Detect which cell encompasses the target text, then output its [x, y] center coordinate. 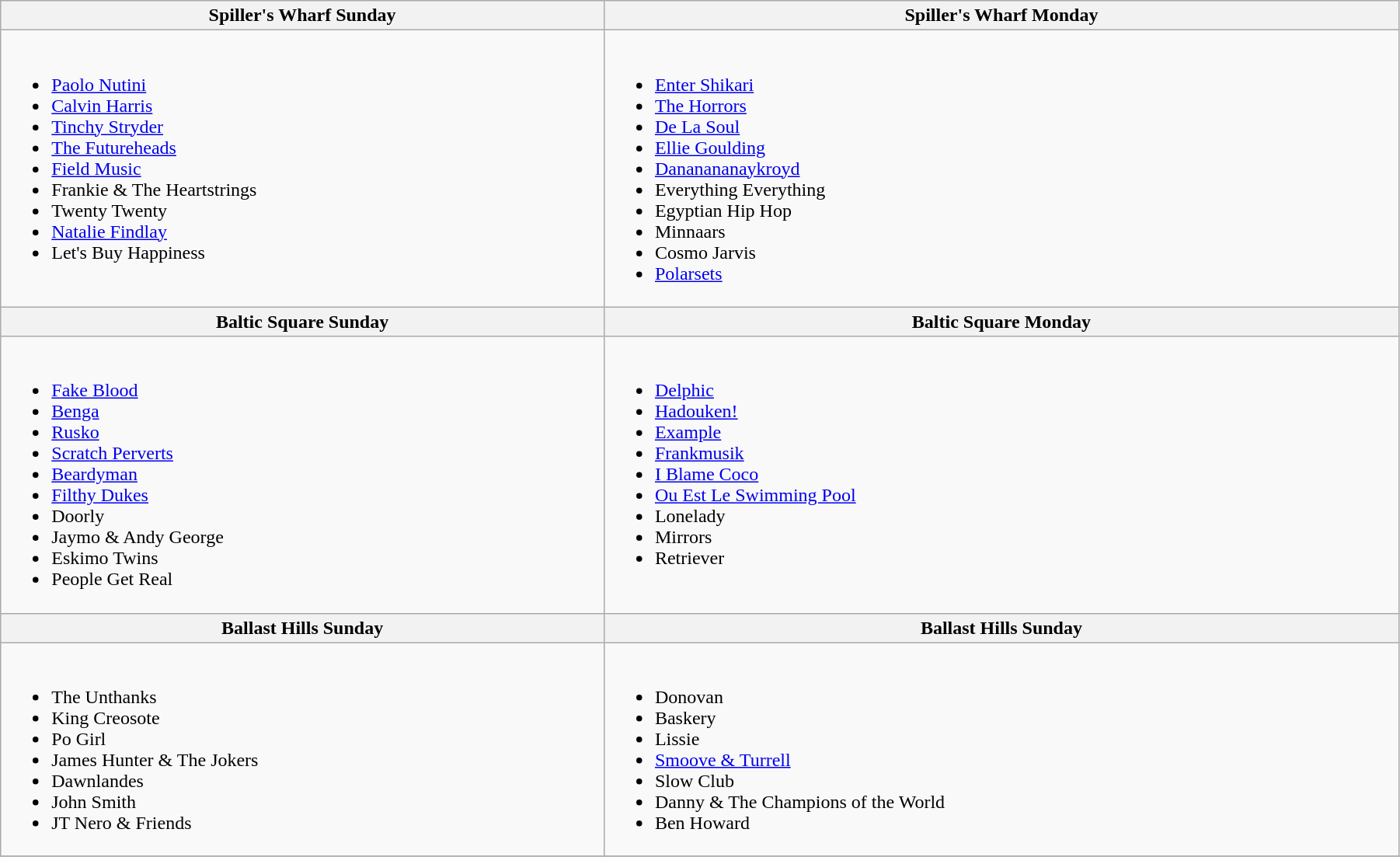
The UnthanksKing CreosotePo GirlJames Hunter & The JokersDawnlandesJohn SmithJT Nero & Friends [303, 749]
Enter ShikariThe HorrorsDe La SoulEllie GouldingDananananaykroydEverything EverythingEgyptian Hip HopMinnaarsCosmo JarvisPolarsets [1001, 169]
DonovanBaskeryLissieSmoove & TurrellSlow ClubDanny & The Champions of the WorldBen Howard [1001, 749]
Spiller's Wharf Sunday [303, 16]
Fake BloodBengaRuskoScratch PervertsBeardymanFilthy DukesDoorlyJaymo & Andy GeorgeEskimo TwinsPeople Get Real [303, 475]
Baltic Square Sunday [303, 322]
Paolo NutiniCalvin HarrisTinchy StryderThe FutureheadsField MusicFrankie & The HeartstringsTwenty TwentyNatalie FindlayLet's Buy Happiness [303, 169]
Spiller's Wharf Monday [1001, 16]
Baltic Square Monday [1001, 322]
DelphicHadouken!ExampleFrankmusikI Blame CocoOu Est Le Swimming PoolLoneladyMirrorsRetriever [1001, 475]
